Pinpoint the cell where the given text exists, returning its [X, Y] midpoint coordinate. 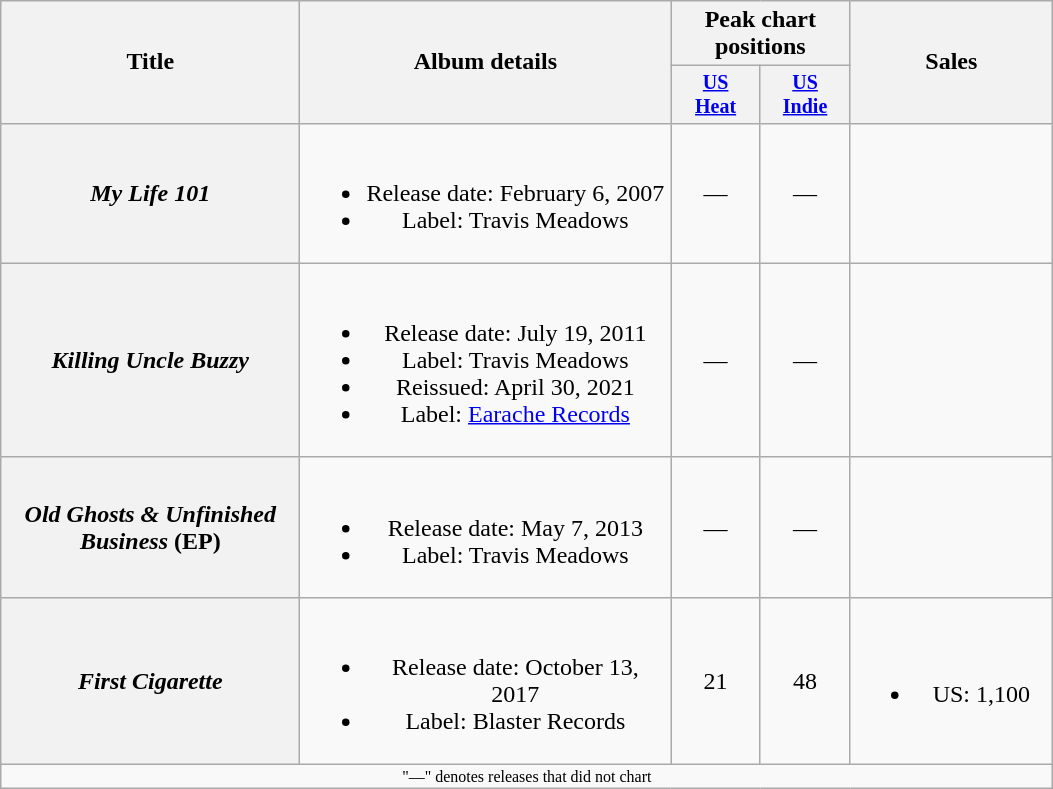
My Life 101 [150, 193]
US Indie [804, 94]
Release date: October 13, 2017Label: Blaster Records [486, 680]
US: 1,100 [952, 680]
Album details [486, 62]
48 [804, 680]
Peak chart positions [760, 34]
"—" denotes releases that did not chart [527, 777]
Release date: February 6, 2007Label: Travis Meadows [486, 193]
US Heat [716, 94]
21 [716, 680]
Release date: May 7, 2013Label: Travis Meadows [486, 527]
Killing Uncle Buzzy [150, 360]
First Cigarette [150, 680]
Title [150, 62]
Old Ghosts & Unfinished Business (EP) [150, 527]
Release date: July 19, 2011Label: Travis MeadowsReissued: April 30, 2021Label: Earache Records [486, 360]
Sales [952, 62]
